Search for the cell housing the specified text and yield its (x, y) center coordinate. 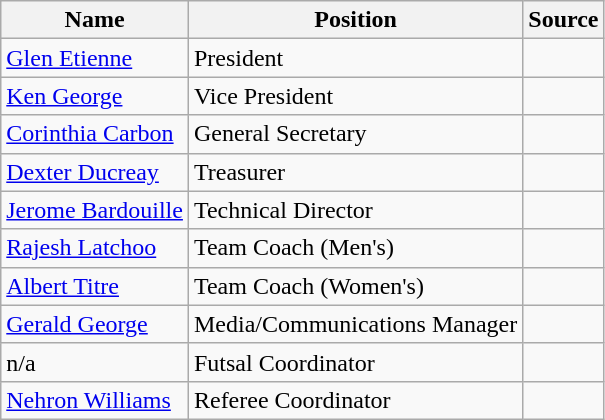
Albert Titre (95, 286)
Rajesh Latchoo (95, 248)
Nehron Williams (95, 400)
Vice President (355, 96)
n/a (95, 362)
Ken George (95, 96)
Corinthia Carbon (95, 134)
Name (95, 20)
Position (355, 20)
Gerald George (95, 324)
Source (564, 20)
Jerome Bardouille (95, 210)
Treasurer (355, 172)
Media/Communications Manager (355, 324)
Team Coach (Men's) (355, 248)
Technical Director (355, 210)
Dexter Ducreay (95, 172)
Referee Coordinator (355, 400)
Glen Etienne (95, 58)
Team Coach (Women's) (355, 286)
General Secretary (355, 134)
President (355, 58)
Futsal Coordinator (355, 362)
